Find where the given text appears and provide that cell's center as (X, Y) coordinate. 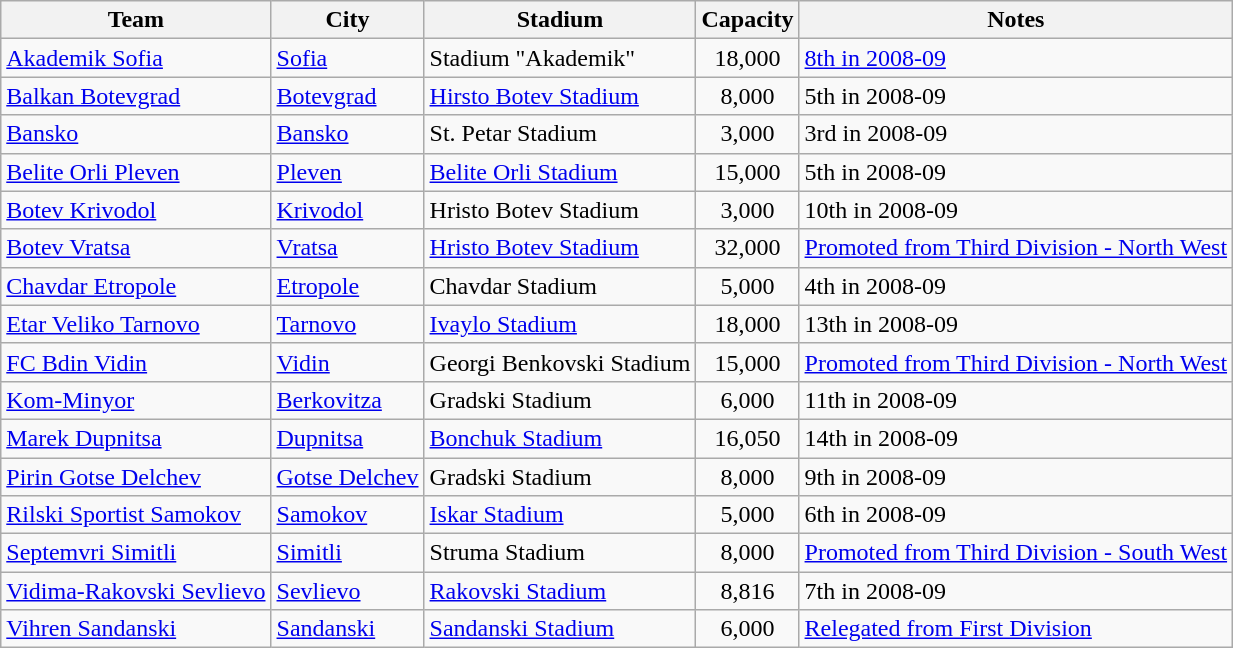
3rd in 2008-09 (1016, 134)
Akademik Sofia (136, 58)
6th in 2008-09 (1016, 515)
Botev Krivodol (136, 210)
8,816 (748, 591)
Relegated from First Division (1016, 629)
Iskar Stadium (560, 515)
Vratsa (348, 248)
Rakovski Stadium (560, 591)
Gotse Delchev (348, 477)
Georgi Benkovski Stadium (560, 362)
Simitli (348, 553)
Capacity (748, 20)
9th in 2008-09 (1016, 477)
Stadium "Akademik" (560, 58)
Stadium (560, 20)
10th in 2008-09 (1016, 210)
8th in 2008-09 (1016, 58)
Krivodol (348, 210)
Promoted from Third Division - South West (1016, 553)
Kom-Minyor (136, 400)
Marek Dupnitsa (136, 438)
Tarnovo (348, 324)
Rilski Sportist Samokov (136, 515)
Notes (1016, 20)
32,000 (748, 248)
Pirin Gotse Delchev (136, 477)
Vidin (348, 362)
Sofia (348, 58)
Samokov (348, 515)
Septemvri Simitli (136, 553)
Struma Stadium (560, 553)
Ivaylo Stadium (560, 324)
Belite Orli Stadium (560, 172)
Etar Veliko Tarnovo (136, 324)
13th in 2008-09 (1016, 324)
Hirsto Botev Stadium (560, 96)
Dupnitsa (348, 438)
Botev Vratsa (136, 248)
Belite Orli Pleven (136, 172)
St. Petar Stadium (560, 134)
Sevlievo (348, 591)
Team (136, 20)
Berkovitza (348, 400)
Sandanski Stadium (560, 629)
4th in 2008-09 (1016, 286)
Botevgrad (348, 96)
Sandanski (348, 629)
FC Bdin Vidin (136, 362)
City (348, 20)
Pleven (348, 172)
Balkan Botevgrad (136, 96)
Chavdar Stadium (560, 286)
Bonchuk Stadium (560, 438)
11th in 2008-09 (1016, 400)
Etropole (348, 286)
16,050 (748, 438)
Chavdar Etropole (136, 286)
Vidima-Rakovski Sevlievo (136, 591)
Vihren Sandanski (136, 629)
7th in 2008-09 (1016, 591)
14th in 2008-09 (1016, 438)
